Capture the cell that displays the provided text and extract its (X, Y) central coordinate. 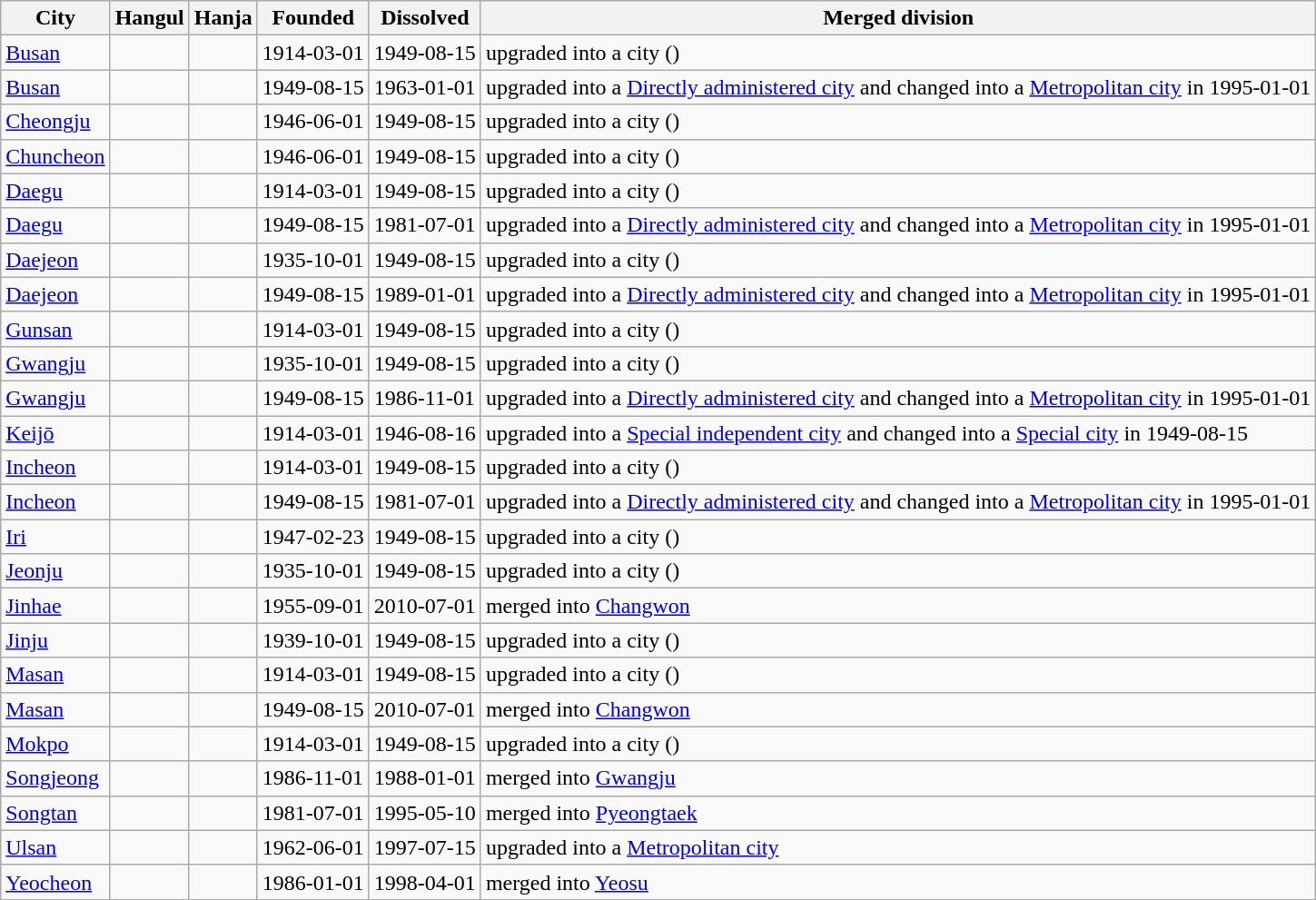
Chuncheon (55, 156)
Hanja (223, 18)
Songjeong (55, 778)
Dissolved (425, 18)
1988-01-01 (425, 778)
Ulsan (55, 847)
Cheongju (55, 122)
Gunsan (55, 329)
1947-02-23 (312, 537)
Hangul (149, 18)
Merged division (898, 18)
merged into Gwangju (898, 778)
1995-05-10 (425, 813)
Jinhae (55, 606)
Jinju (55, 640)
upgraded into a Special independent city and changed into a Special city in 1949-08-15 (898, 433)
1998-04-01 (425, 882)
1986-01-01 (312, 882)
Founded (312, 18)
1989-01-01 (425, 294)
merged into Yeosu (898, 882)
Jeonju (55, 571)
1997-07-15 (425, 847)
1939-10-01 (312, 640)
Keijō (55, 433)
1963-01-01 (425, 87)
Mokpo (55, 744)
merged into Pyeongtaek (898, 813)
City (55, 18)
Iri (55, 537)
1962-06-01 (312, 847)
1946-08-16 (425, 433)
1955-09-01 (312, 606)
upgraded into a Metropolitan city (898, 847)
Yeocheon (55, 882)
Songtan (55, 813)
